Determine the (X, Y) coordinate at the center of the cell enclosing the given text.  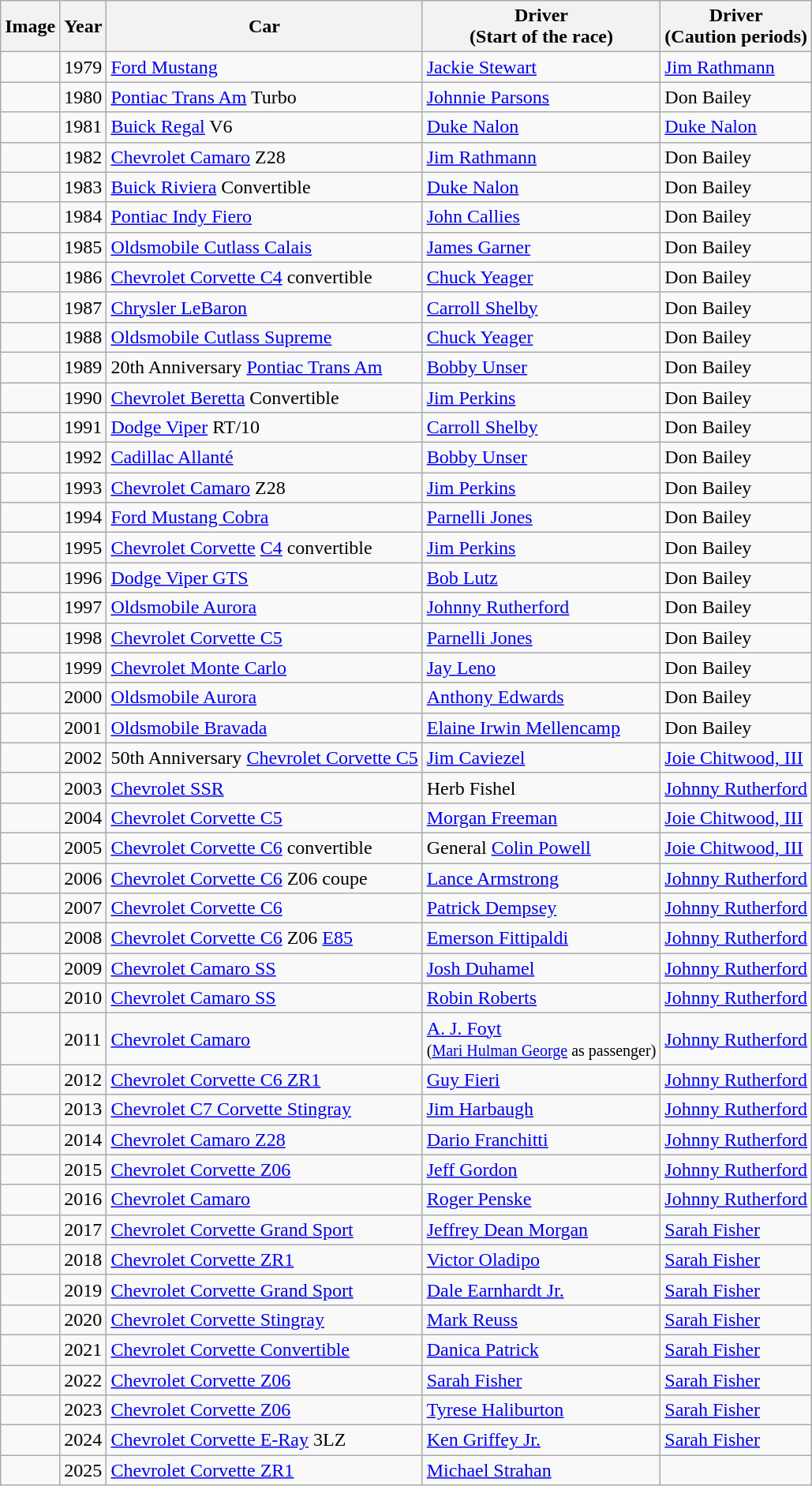
Chevrolet Corvette C6 Z06 E85 (264, 938)
A. J. Foyt(Mari Hulman George as passenger) (541, 1039)
Jeff Gordon (541, 1170)
Emerson Fittipaldi (541, 938)
2005 (84, 848)
1987 (84, 307)
Year (84, 27)
1979 (84, 67)
2020 (84, 1319)
James Garner (541, 247)
General Colin Powell (541, 848)
Morgan Freeman (541, 818)
Dodge Viper GTS (264, 578)
Dodge Viper RT/10 (264, 428)
Josh Duhamel (541, 968)
2024 (84, 1440)
Jackie Stewart (541, 67)
Elaine Irwin Mellencamp (541, 728)
Image (30, 27)
Chevrolet Corvette Stingray (264, 1319)
1990 (84, 397)
1991 (84, 428)
1998 (84, 638)
Chevrolet Beretta Convertible (264, 397)
Chevrolet Monte Carlo (264, 668)
1985 (84, 247)
1986 (84, 277)
Jay Leno (541, 668)
John Callies (541, 217)
Chevrolet Corvette C6 convertible (264, 848)
2013 (84, 1110)
2023 (84, 1410)
Chevrolet SSR (264, 788)
1983 (84, 187)
1996 (84, 578)
1995 (84, 548)
Car (264, 27)
Chrysler LeBaron (264, 307)
2001 (84, 728)
2008 (84, 938)
2015 (84, 1170)
Johnnie Parsons (541, 97)
20th Anniversary Pontiac Trans Am (264, 367)
1993 (84, 488)
Chevrolet Corvette C6 (264, 908)
Bob Lutz (541, 578)
Driver(Start of the race) (541, 27)
2011 (84, 1039)
Herb Fishel (541, 788)
1988 (84, 337)
Victor Oladipo (541, 1260)
Driver(Caution periods) (736, 27)
1999 (84, 668)
Lance Armstrong (541, 878)
1994 (84, 518)
2025 (84, 1470)
1984 (84, 217)
2016 (84, 1200)
1980 (84, 97)
1989 (84, 367)
Oldsmobile Bravada (264, 728)
2010 (84, 998)
Buick Riviera Convertible (264, 187)
Ford Mustang Cobra (264, 518)
Ford Mustang (264, 67)
2022 (84, 1380)
50th Anniversary Chevrolet Corvette C5 (264, 758)
Oldsmobile Cutlass Calais (264, 247)
Pontiac Trans Am Turbo (264, 97)
Patrick Dempsey (541, 908)
Chevrolet Corvette E-Ray 3LZ (264, 1440)
2017 (84, 1230)
2003 (84, 788)
1982 (84, 157)
2000 (84, 698)
2002 (84, 758)
2006 (84, 878)
Mark Reuss (541, 1319)
2019 (84, 1289)
Jeffrey Dean Morgan (541, 1230)
Ken Griffey Jr. (541, 1440)
1981 (84, 127)
Pontiac Indy Fiero (264, 217)
Jim Harbaugh (541, 1110)
Anthony Edwards (541, 698)
Oldsmobile Cutlass Supreme (264, 337)
Chevrolet Corvette Convertible (264, 1349)
Buick Regal V6 (264, 127)
Chevrolet Corvette C6 ZR1 (264, 1080)
Dario Franchitti (541, 1140)
Guy Fieri (541, 1080)
Michael Strahan (541, 1470)
2009 (84, 968)
2014 (84, 1140)
1992 (84, 458)
Roger Penske (541, 1200)
1997 (84, 608)
2004 (84, 818)
2007 (84, 908)
Jim Caviezel (541, 758)
2012 (84, 1080)
Cadillac Allanté (264, 458)
Robin Roberts (541, 998)
2021 (84, 1349)
2018 (84, 1260)
Danica Patrick (541, 1349)
Dale Earnhardt Jr. (541, 1289)
Chevrolet Corvette C6 Z06 coupe (264, 878)
Tyrese Haliburton (541, 1410)
Chevrolet C7 Corvette Stingray (264, 1110)
